Capture the cell that displays the provided text and extract its (x, y) central coordinate. 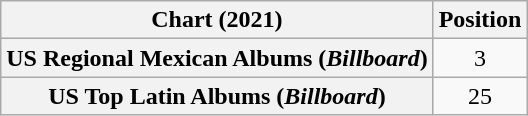
Position (480, 20)
25 (480, 96)
US Top Latin Albums (Billboard) (217, 96)
US Regional Mexican Albums (Billboard) (217, 58)
Chart (2021) (217, 20)
3 (480, 58)
